Identify which cell holds the provided text, then report its [x, y] central coordinate. 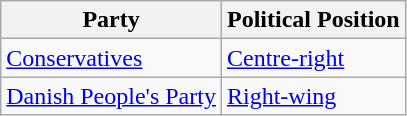
Political Position [313, 20]
Centre-right [313, 58]
Party [112, 20]
Right-wing [313, 96]
Danish People's Party [112, 96]
Conservatives [112, 58]
